Locate the cell with the specified text and output its [x, y] center coordinate. 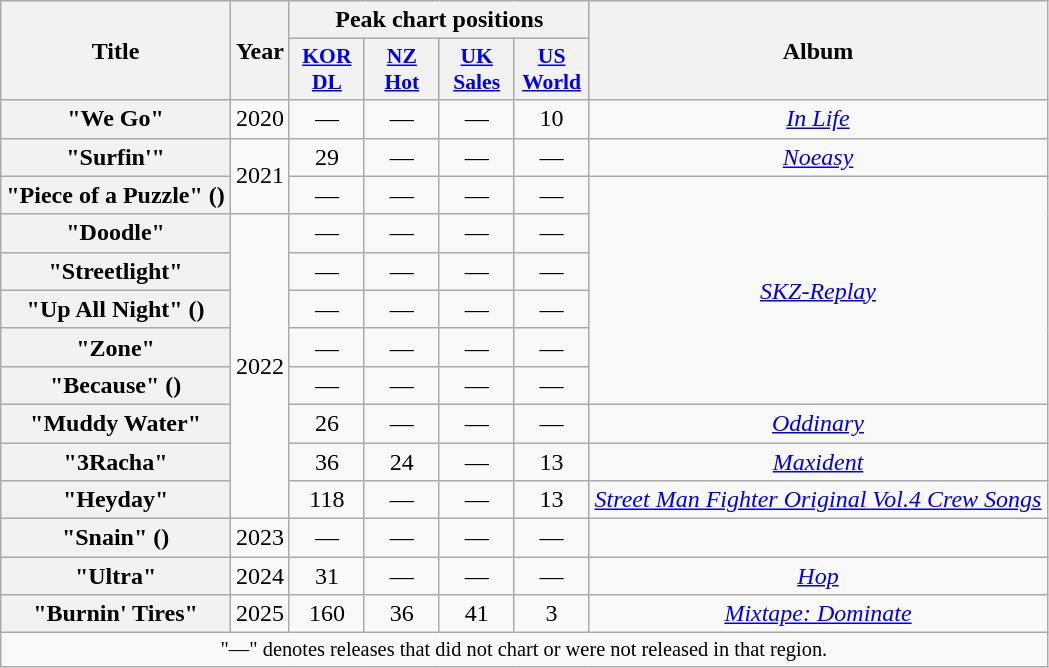
SKZ-Replay [818, 290]
41 [476, 614]
Peak chart positions [439, 20]
Maxident [818, 461]
24 [402, 461]
Street Man Fighter Original Vol.4 Crew Songs [818, 500]
"Heyday" [116, 500]
Mixtape: Dominate [818, 614]
"Muddy Water" [116, 423]
Year [260, 50]
"Zone" [116, 347]
"Piece of a Puzzle" () [116, 195]
"Doodle" [116, 233]
NZHot [402, 70]
Title [116, 50]
2020 [260, 119]
"Snain" () [116, 538]
"Burnin' Tires" [116, 614]
"Surfin'" [116, 157]
Oddinary [818, 423]
"3Racha" [116, 461]
Album [818, 50]
"Up All Night" () [116, 309]
"Because" () [116, 385]
26 [326, 423]
2023 [260, 538]
KORDL [326, 70]
29 [326, 157]
2022 [260, 366]
"—" denotes releases that did not chart or were not released in that region. [524, 650]
Noeasy [818, 157]
160 [326, 614]
"We Go" [116, 119]
"Streetlight" [116, 271]
UKSales [476, 70]
3 [552, 614]
2021 [260, 176]
2025 [260, 614]
10 [552, 119]
USWorld [552, 70]
In Life [818, 119]
"Ultra" [116, 576]
118 [326, 500]
2024 [260, 576]
Hop [818, 576]
31 [326, 576]
